Find where the given text appears and provide that cell's center as [X, Y] coordinate. 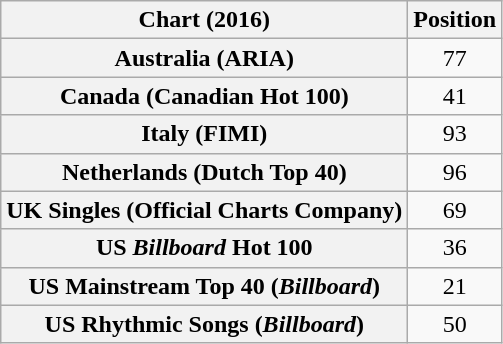
Australia (ARIA) [204, 58]
US Mainstream Top 40 (Billboard) [204, 286]
41 [455, 96]
36 [455, 248]
21 [455, 286]
69 [455, 210]
US Rhythmic Songs (Billboard) [204, 324]
Netherlands (Dutch Top 40) [204, 172]
93 [455, 134]
96 [455, 172]
50 [455, 324]
77 [455, 58]
US Billboard Hot 100 [204, 248]
Chart (2016) [204, 20]
UK Singles (Official Charts Company) [204, 210]
Italy (FIMI) [204, 134]
Canada (Canadian Hot 100) [204, 96]
Position [455, 20]
